Determine the [x, y] coordinate at the center of the cell enclosing the given text.  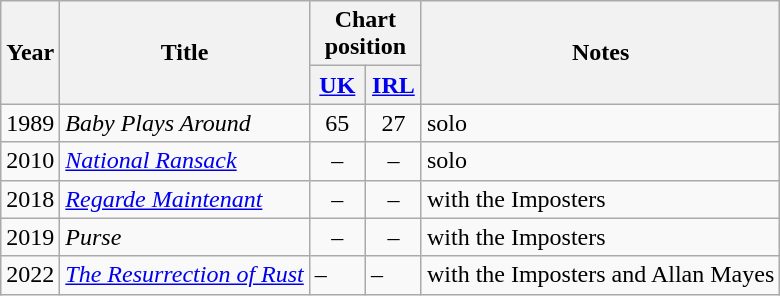
2018 [30, 199]
1989 [30, 123]
27 [393, 123]
2019 [30, 237]
National Ransack [184, 161]
Chart position [365, 34]
UK [337, 85]
Title [184, 52]
Year [30, 52]
with the Imposters and Allan Mayes [600, 275]
Purse [184, 237]
2010 [30, 161]
IRL [393, 85]
2022 [30, 275]
The Resurrection of Rust [184, 275]
65 [337, 123]
Baby Plays Around [184, 123]
Regarde Maintenant [184, 199]
Notes [600, 52]
